Detect which cell encompasses the target text, then output its [X, Y] center coordinate. 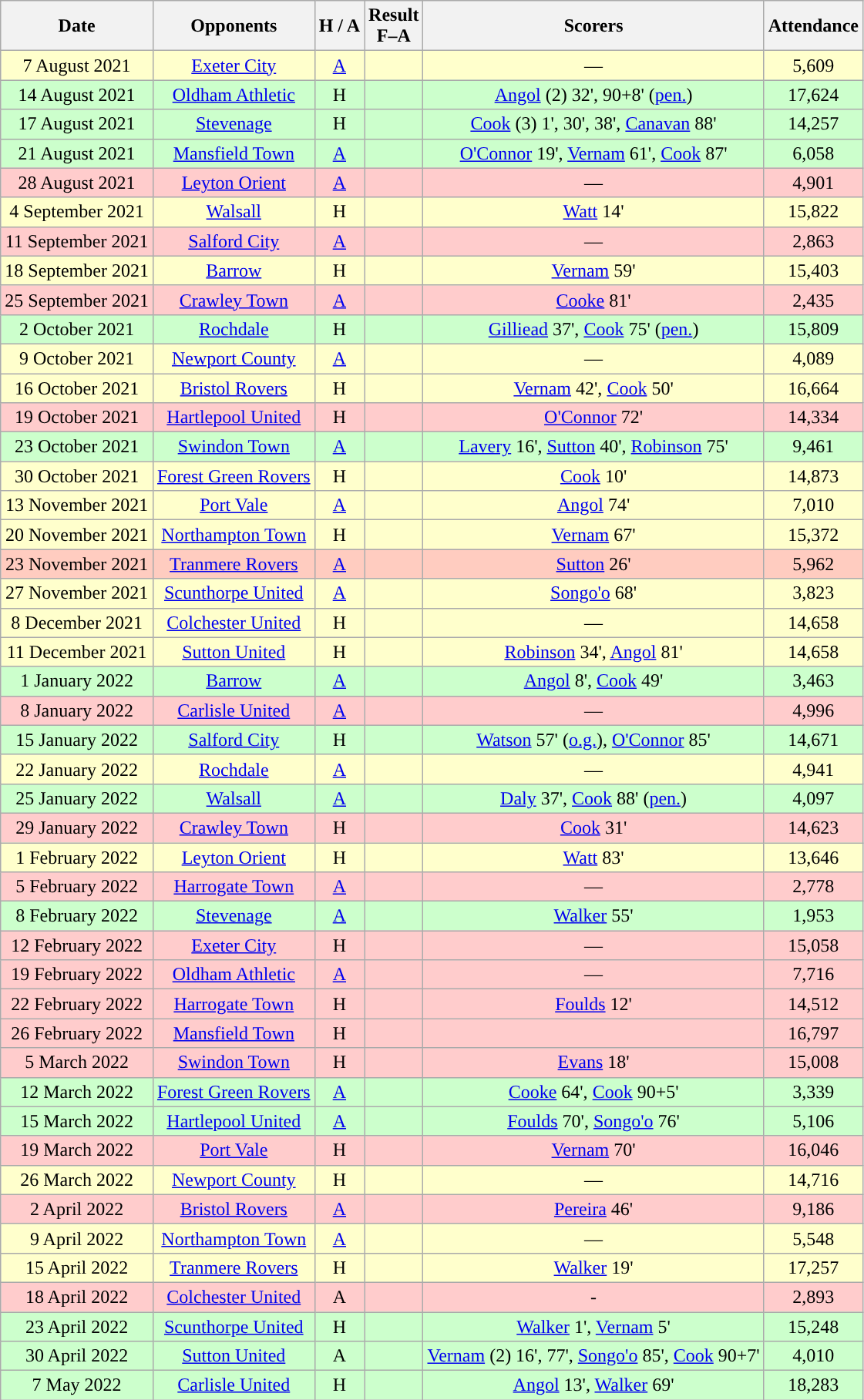
Cook 10' [593, 476]
Angol 74' [593, 505]
15 April 2022 [77, 1267]
Walker 1', Vernam 5' [593, 1326]
30 April 2022 [77, 1356]
13,646 [813, 858]
O'Connor 72' [593, 418]
Gilliead 37', Cook 75' (pen.) [593, 329]
Pereira 46' [593, 1209]
Foulds 70', Songo'o 76' [593, 1121]
3,463 [813, 681]
Cook 31' [593, 828]
23 November 2021 [77, 564]
19 February 2022 [77, 975]
16,046 [813, 1150]
18 April 2022 [77, 1297]
1 February 2022 [77, 858]
18 September 2021 [77, 270]
21 August 2021 [77, 153]
Cooke 64', Cook 90+5' [593, 1092]
4,089 [813, 358]
14,623 [813, 828]
29 January 2022 [77, 828]
Watt 83' [593, 858]
5,609 [813, 65]
30 October 2021 [77, 476]
15,008 [813, 1063]
2,435 [813, 300]
13 November 2021 [77, 505]
Robinson 34', Angol 81' [593, 652]
4,097 [813, 798]
14,873 [813, 476]
4,010 [813, 1356]
22 January 2022 [77, 769]
2,863 [813, 241]
Songo'o 68' [593, 593]
15,248 [813, 1326]
Daly 37', Cook 88' (pen.) [593, 798]
26 March 2022 [77, 1180]
- [593, 1297]
7 August 2021 [77, 65]
8 February 2022 [77, 916]
14,334 [813, 418]
Vernam 70' [593, 1150]
25 January 2022 [77, 798]
3,823 [813, 593]
5 March 2022 [77, 1063]
Opponents [234, 26]
1 January 2022 [77, 681]
2,893 [813, 1297]
8 December 2021 [77, 623]
23 April 2022 [77, 1326]
17,257 [813, 1267]
12 February 2022 [77, 945]
22 February 2022 [77, 1004]
6,058 [813, 153]
14,512 [813, 1004]
2,778 [813, 887]
2 October 2021 [77, 329]
5,106 [813, 1121]
15,372 [813, 535]
14 August 2021 [77, 95]
Watt 14' [593, 212]
7,716 [813, 975]
Sutton 26' [593, 564]
16,664 [813, 388]
14,257 [813, 124]
5,548 [813, 1238]
11 December 2021 [77, 652]
15 January 2022 [77, 740]
Walker 55' [593, 916]
20 November 2021 [77, 535]
25 September 2021 [77, 300]
23 October 2021 [77, 447]
28 August 2021 [77, 183]
7,010 [813, 505]
14,671 [813, 740]
17 August 2021 [77, 124]
Evans 18' [593, 1063]
15,822 [813, 212]
27 November 2021 [77, 593]
19 March 2022 [77, 1150]
1,953 [813, 916]
2 April 2022 [77, 1209]
Date [77, 26]
Angol 8', Cook 49' [593, 681]
5 February 2022 [77, 887]
Foulds 12' [593, 1004]
26 February 2022 [77, 1033]
16,797 [813, 1033]
8 January 2022 [77, 710]
Scorers [593, 26]
Vernam 67' [593, 535]
15,403 [813, 270]
4 September 2021 [77, 212]
Vernam 42', Cook 50' [593, 388]
14,716 [813, 1180]
9 October 2021 [77, 358]
4,901 [813, 183]
Angol (2) 32', 90+8' (pen.) [593, 95]
3,339 [813, 1092]
12 March 2022 [77, 1092]
15 March 2022 [77, 1121]
Lavery 16', Sutton 40', Robinson 75' [593, 447]
19 October 2021 [77, 418]
Walker 19' [593, 1267]
Vernam 59' [593, 270]
Cooke 81' [593, 300]
ResultF–A [394, 26]
9 April 2022 [77, 1238]
Cook (3) 1', 30', 38', Canavan 88' [593, 124]
15,809 [813, 329]
17,624 [813, 95]
5,962 [813, 564]
Watson 57' (o.g.), O'Connor 85' [593, 740]
Attendance [813, 26]
O'Connor 19', Vernam 61', Cook 87' [593, 153]
4,941 [813, 769]
9,186 [813, 1209]
Vernam (2) 16', 77', Songo'o 85', Cook 90+7' [593, 1356]
Angol 13', Walker 69' [593, 1385]
4,996 [813, 710]
11 September 2021 [77, 241]
9,461 [813, 447]
15,058 [813, 945]
7 May 2022 [77, 1385]
16 October 2021 [77, 388]
H / A [339, 26]
18,283 [813, 1385]
